Scan for the cell matching the given text and deliver its (x, y) coordinate at center. 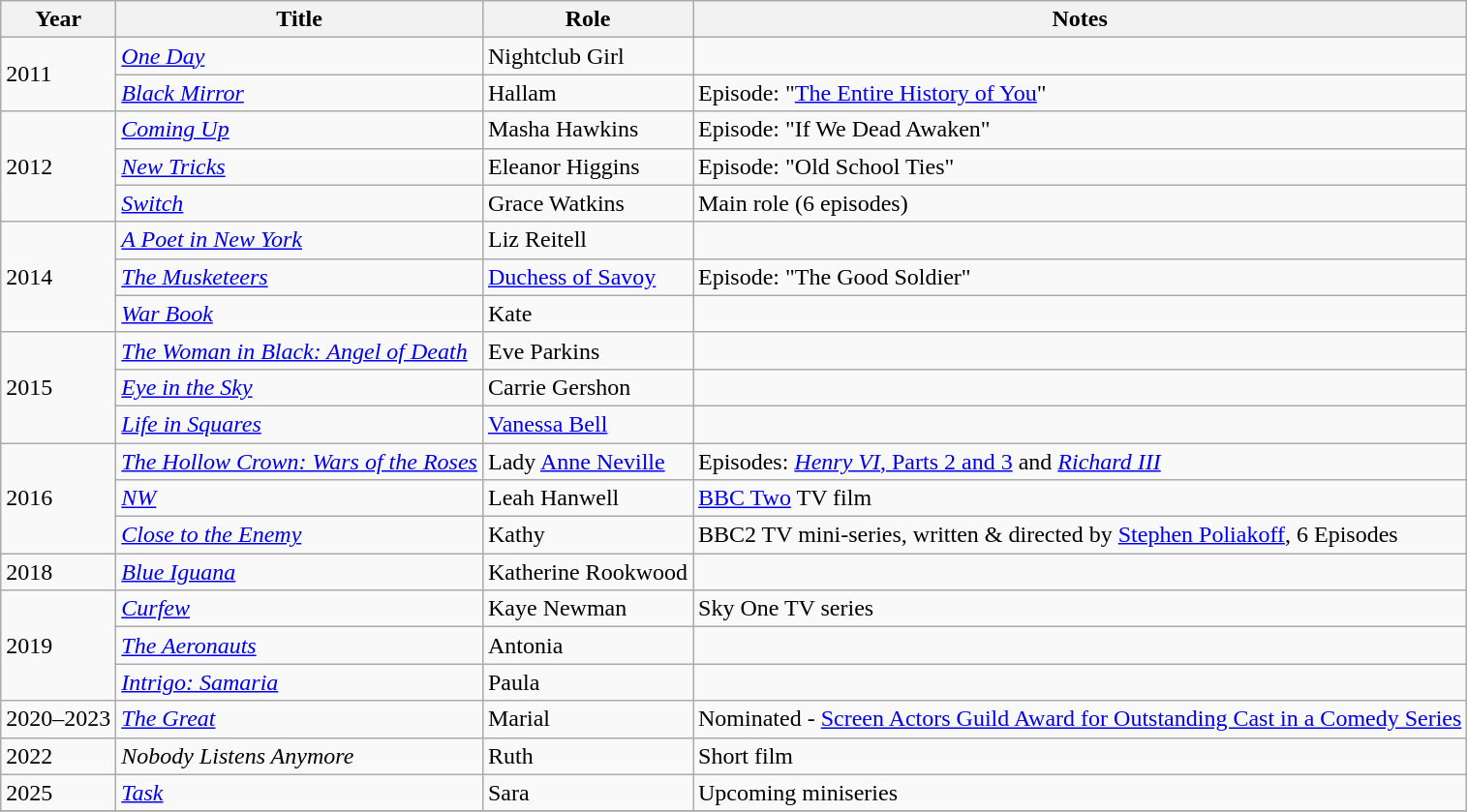
Episode: "If We Dead Awaken" (1081, 130)
Notes (1081, 19)
2025 (58, 793)
2019 (58, 646)
Grace Watkins (587, 203)
Lady Anne Neville (587, 462)
NW (300, 498)
Life in Squares (300, 424)
Kate (587, 314)
Sky One TV series (1081, 609)
The Great (300, 719)
Duchess of Savoy (587, 277)
2020–2023 (58, 719)
2018 (58, 572)
Episode: "Old School Ties" (1081, 166)
Masha Hawkins (587, 130)
New Tricks (300, 166)
Black Mirror (300, 93)
Curfew (300, 609)
Nominated - Screen Actors Guild Award for Outstanding Cast in a Comedy Series (1081, 719)
Main role (6 episodes) (1081, 203)
Kaye Newman (587, 609)
Episode: "The Good Soldier" (1081, 277)
Task (300, 793)
The Woman in Black: Angel of Death (300, 350)
2016 (58, 498)
The Musketeers (300, 277)
Vanessa Bell (587, 424)
Episode: "The Entire History of You" (1081, 93)
Upcoming miniseries (1081, 793)
Role (587, 19)
Ruth (587, 756)
Leah Hanwell (587, 498)
The Hollow Crown: Wars of the Roses (300, 462)
BBC2 TV mini-series, written & directed by Stephen Poliakoff, 6 Episodes (1081, 535)
Coming Up (300, 130)
BBC Two TV film (1081, 498)
Eve Parkins (587, 350)
2012 (58, 166)
One Day (300, 56)
Switch (300, 203)
Year (58, 19)
Hallam (587, 93)
Antonia (587, 646)
Nobody Listens Anymore (300, 756)
2014 (58, 277)
2011 (58, 75)
Carrie Gershon (587, 387)
A Poet in New York (300, 240)
2015 (58, 387)
Short film (1081, 756)
Eye in the Sky (300, 387)
Blue Iguana (300, 572)
Liz Reitell (587, 240)
War Book (300, 314)
Sara (587, 793)
Close to the Enemy (300, 535)
Intrigo: Samaria (300, 682)
Paula (587, 682)
Marial (587, 719)
Episodes: Henry VI, Parts 2 and 3 and Richard III (1081, 462)
2022 (58, 756)
Eleanor Higgins (587, 166)
Nightclub Girl (587, 56)
Title (300, 19)
Katherine Rookwood (587, 572)
Kathy (587, 535)
The Aeronauts (300, 646)
